Provide the (X, Y) coordinate of the cell's center where the given text is located.  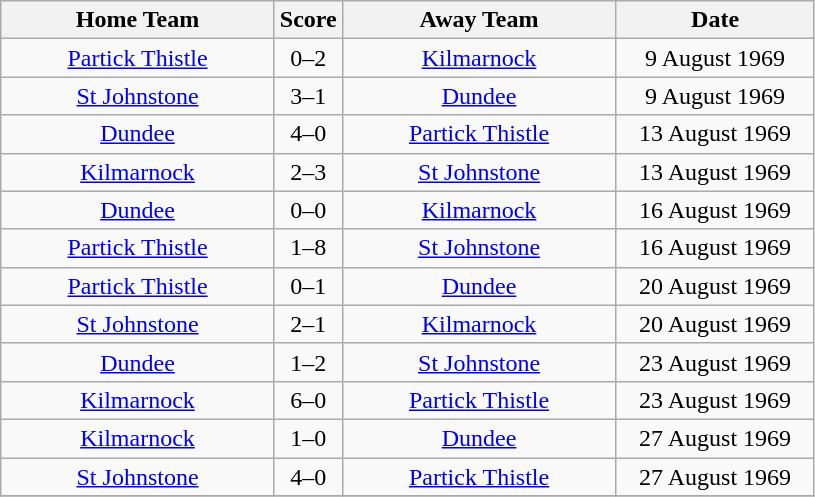
6–0 (308, 400)
1–8 (308, 248)
0–1 (308, 286)
0–2 (308, 58)
0–0 (308, 210)
Score (308, 20)
3–1 (308, 96)
2–3 (308, 172)
2–1 (308, 324)
Date (716, 20)
1–0 (308, 438)
Away Team (479, 20)
1–2 (308, 362)
Home Team (138, 20)
